Capture the cell that displays the provided text and extract its (X, Y) central coordinate. 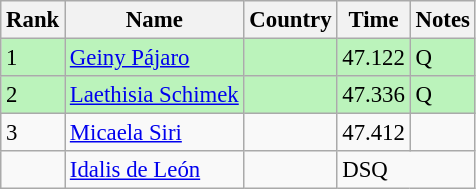
47.336 (374, 95)
3 (33, 133)
47.122 (374, 58)
Laethisia Schimek (155, 95)
Country (290, 20)
DSQ (406, 170)
Idalis de León (155, 170)
Name (155, 20)
Geiny Pájaro (155, 58)
Time (374, 20)
Micaela Siri (155, 133)
Rank (33, 20)
Notes (442, 20)
47.412 (374, 133)
1 (33, 58)
2 (33, 95)
